Scan for the cell matching the given text and deliver its (X, Y) coordinate at center. 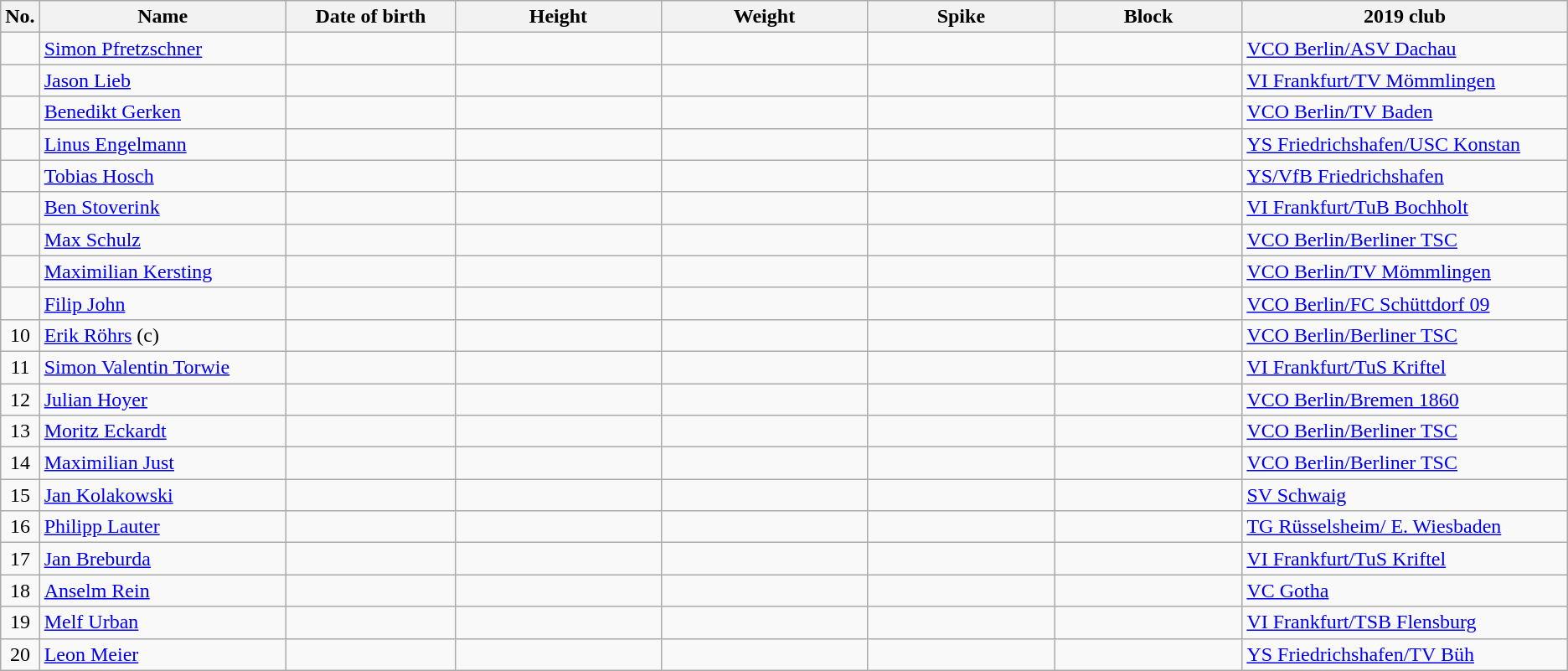
Date of birth (370, 17)
Melf Urban (162, 622)
Philipp Lauter (162, 527)
20 (20, 654)
Spike (962, 17)
10 (20, 335)
17 (20, 559)
Simon Pfretzschner (162, 49)
Leon Meier (162, 654)
Block (1148, 17)
VI Frankfurt/TSB Flensburg (1405, 622)
YS/VfB Friedrichshafen (1405, 176)
Anselm Rein (162, 591)
16 (20, 527)
11 (20, 367)
Linus Engelmann (162, 144)
VI Frankfurt/TV Mömmlingen (1405, 80)
Ben Stoverink (162, 208)
SV Schwaig (1405, 495)
TG Rüsselsheim/ E. Wiesbaden (1405, 527)
Weight (764, 17)
19 (20, 622)
VCO Berlin/Bremen 1860 (1405, 400)
Jan Breburda (162, 559)
Maximilian Just (162, 463)
VCO Berlin/FC Schüttdorf 09 (1405, 303)
Tobias Hosch (162, 176)
Erik Röhrs (c) (162, 335)
Max Schulz (162, 240)
Simon Valentin Torwie (162, 367)
Maximilian Kersting (162, 271)
No. (20, 17)
Height (559, 17)
VCO Berlin/ASV Dachau (1405, 49)
Name (162, 17)
VCO Berlin/TV Mömmlingen (1405, 271)
Filip John (162, 303)
Benedikt Gerken (162, 112)
Moritz Eckardt (162, 431)
YS Friedrichshafen/TV Büh (1405, 654)
2019 club (1405, 17)
VC Gotha (1405, 591)
VCO Berlin/TV Baden (1405, 112)
13 (20, 431)
15 (20, 495)
Jason Lieb (162, 80)
Julian Hoyer (162, 400)
VI Frankfurt/TuB Bochholt (1405, 208)
14 (20, 463)
Jan Kolakowski (162, 495)
YS Friedrichshafen/USC Konstan (1405, 144)
18 (20, 591)
12 (20, 400)
